Detect which cell encompasses the target text, then output its (x, y) center coordinate. 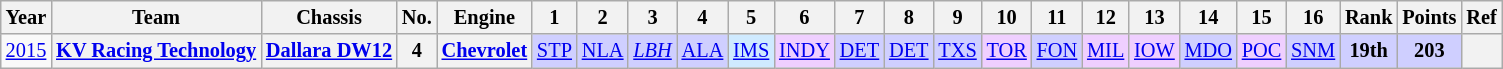
SNM (1313, 51)
MIL (1106, 51)
STP (554, 51)
TOR (1007, 51)
5 (751, 17)
NLA (603, 51)
Chevrolet (484, 51)
Year (26, 17)
LBH (652, 51)
16 (1313, 17)
Rank (1368, 17)
12 (1106, 17)
INDY (804, 51)
2 (603, 17)
8 (908, 17)
MDO (1208, 51)
203 (1429, 51)
2015 (26, 51)
Team (156, 17)
ALA (703, 51)
15 (1262, 17)
Ref (1481, 17)
6 (804, 17)
3 (652, 17)
Chassis (329, 17)
IOW (1154, 51)
14 (1208, 17)
10 (1007, 17)
No. (417, 17)
11 (1057, 17)
KV Racing Technology (156, 51)
TXS (957, 51)
9 (957, 17)
POC (1262, 51)
IMS (751, 51)
13 (1154, 17)
7 (860, 17)
19th (1368, 51)
Engine (484, 17)
Points (1429, 17)
Dallara DW12 (329, 51)
FON (1057, 51)
1 (554, 17)
